Extract the (X, Y) coordinate from the center of the cell holding the provided text.  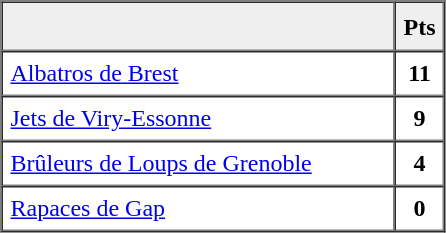
Jets de Viry-Essonne (198, 118)
Pts (419, 27)
Albatros de Brest (198, 74)
4 (419, 164)
Rapaces de Gap (198, 208)
11 (419, 74)
9 (419, 118)
Brûleurs de Loups de Grenoble (198, 164)
0 (419, 208)
